Provide the [X, Y] coordinate of the cell's center where the given text is located.  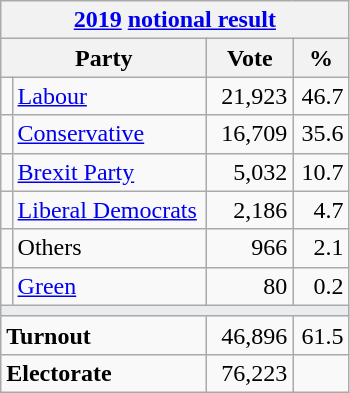
Liberal Democrats [110, 210]
46.7 [321, 96]
2,186 [250, 210]
2.1 [321, 248]
0.2 [321, 286]
4.7 [321, 210]
Others [110, 248]
46,896 [250, 335]
61.5 [321, 335]
Green [110, 286]
Conservative [110, 134]
80 [250, 286]
Party [104, 58]
% [321, 58]
Vote [250, 58]
35.6 [321, 134]
Brexit Party [110, 172]
21,923 [250, 96]
Electorate [104, 373]
966 [250, 248]
5,032 [250, 172]
2019 notional result [175, 20]
76,223 [250, 373]
16,709 [250, 134]
Turnout [104, 335]
10.7 [321, 172]
Labour [110, 96]
